Provide the (x, y) coordinate of the cell's center where the given text is located.  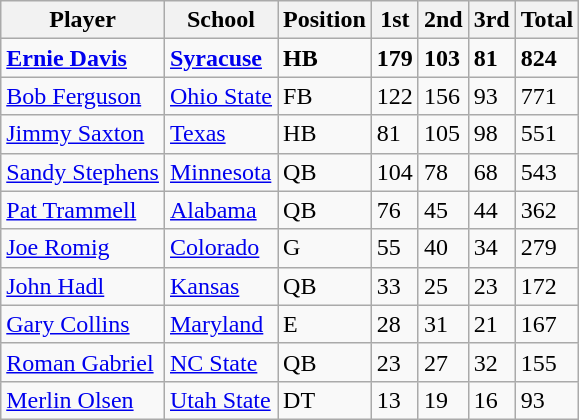
76 (394, 210)
Colorado (220, 248)
Joe Romig (83, 248)
33 (394, 286)
Kansas (220, 286)
19 (443, 400)
13 (394, 400)
28 (394, 324)
3rd (492, 20)
179 (394, 58)
156 (443, 96)
68 (492, 172)
21 (492, 324)
362 (547, 210)
Utah State (220, 400)
771 (547, 96)
27 (443, 362)
824 (547, 58)
2nd (443, 20)
105 (443, 134)
122 (394, 96)
40 (443, 248)
34 (492, 248)
Alabama (220, 210)
Minnesota (220, 172)
45 (443, 210)
Bob Ferguson (83, 96)
167 (547, 324)
Pat Trammell (83, 210)
1st (394, 20)
31 (443, 324)
32 (492, 362)
John Hadl (83, 286)
Syracuse (220, 58)
Total (547, 20)
Texas (220, 134)
Merlin Olsen (83, 400)
44 (492, 210)
543 (547, 172)
155 (547, 362)
25 (443, 286)
Maryland (220, 324)
NC State (220, 362)
G (325, 248)
FB (325, 96)
DT (325, 400)
104 (394, 172)
103 (443, 58)
98 (492, 134)
School (220, 20)
Roman Gabriel (83, 362)
Ohio State (220, 96)
55 (394, 248)
Ernie Davis (83, 58)
E (325, 324)
78 (443, 172)
279 (547, 248)
Sandy Stephens (83, 172)
551 (547, 134)
Gary Collins (83, 324)
16 (492, 400)
Position (325, 20)
Jimmy Saxton (83, 134)
172 (547, 286)
Player (83, 20)
